Search for the cell housing the specified text and yield its [x, y] center coordinate. 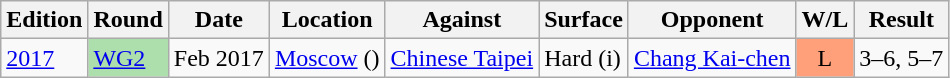
Date [218, 20]
Location [327, 20]
Edition [44, 20]
Moscow () [327, 58]
Against [462, 20]
L [825, 58]
W/L [825, 20]
Feb 2017 [218, 58]
2017 [44, 58]
WG2 [128, 58]
Chinese Taipei [462, 58]
Chang Kai-chen [712, 58]
Result [902, 20]
Hard (i) [584, 58]
3–6, 5–7 [902, 58]
Round [128, 20]
Surface [584, 20]
Opponent [712, 20]
